From the cell containing the given text, extract its center point as (x, y) coordinate. 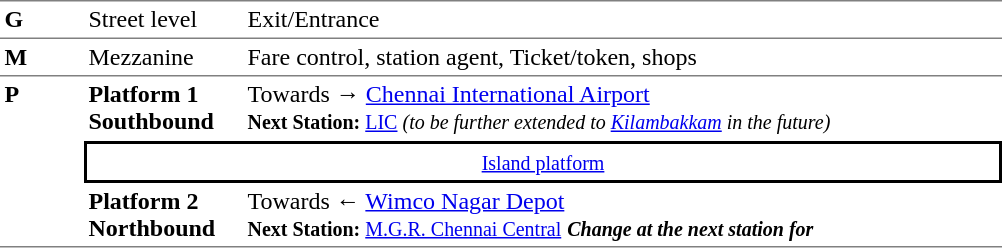
G (42, 20)
Platform 2Northbound (164, 215)
Towards ← Wimco Nagar DepotNext Station: M.G.R. Chennai Central Change at the next station for (622, 215)
Fare control, station agent, Ticket/token, shops (622, 58)
M (42, 58)
Street level (164, 20)
P (42, 162)
Platform 1Southbound (164, 108)
Island platform (543, 162)
Exit/Entrance (622, 20)
Towards → Chennai International AirportNext Station: LIC (to be further extended to Kilambakkam in the future) (622, 108)
Mezzanine (164, 58)
